From the cell containing the given text, extract its center point as (x, y) coordinate. 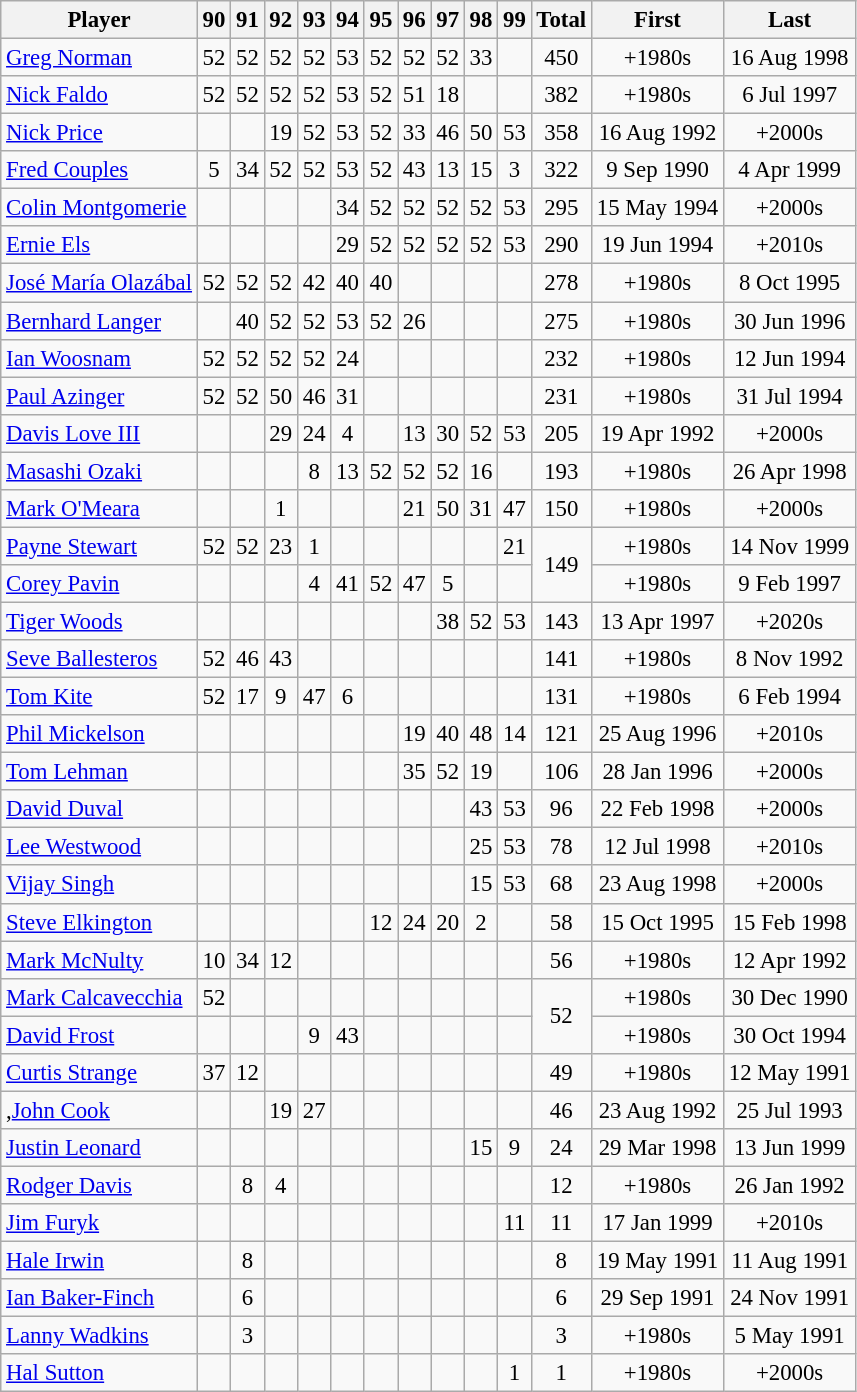
Nick Price (100, 133)
5 May 1991 (790, 1336)
106 (561, 772)
13 Jun 1999 (790, 1148)
12 Jun 1994 (790, 358)
+2020s (790, 621)
290 (561, 245)
David Duval (100, 809)
Steve Elkington (100, 922)
94 (348, 20)
11 Aug 1991 (790, 1261)
Masashi Ozaki (100, 471)
92 (280, 20)
30 Jun 1996 (790, 321)
Mark O'Meara (100, 509)
193 (561, 471)
205 (561, 433)
38 (448, 621)
17 Jan 1999 (657, 1223)
Jim Furyk (100, 1223)
19 Jun 1994 (657, 245)
382 (561, 95)
Mark Calcavecchia (100, 997)
42 (314, 283)
Tiger Woods (100, 621)
8 Oct 1995 (790, 283)
20 (448, 922)
Vijay Singh (100, 885)
6 Feb 1994 (790, 697)
231 (561, 396)
Tom Lehman (100, 772)
Total (561, 20)
99 (514, 20)
93 (314, 20)
,John Cook (100, 1110)
15 Oct 1995 (657, 922)
23 (280, 546)
Fred Couples (100, 170)
15 May 1994 (657, 208)
26 Jan 1992 (790, 1185)
8 Nov 1992 (790, 659)
295 (561, 208)
15 Feb 1998 (790, 922)
Ian Baker-Finch (100, 1298)
Lee Westwood (100, 847)
51 (414, 95)
97 (448, 20)
Rodger Davis (100, 1185)
David Frost (100, 1035)
48 (480, 734)
Paul Azinger (100, 396)
68 (561, 885)
149 (561, 564)
450 (561, 58)
131 (561, 697)
29 Sep 1991 (657, 1298)
José María Olazábal (100, 283)
19 Apr 1992 (657, 433)
35 (414, 772)
Justin Leonard (100, 1148)
275 (561, 321)
Ian Woosnam (100, 358)
143 (561, 621)
28 Jan 1996 (657, 772)
30 Dec 1990 (790, 997)
25 Jul 1993 (790, 1110)
Curtis Strange (100, 1073)
12 Jul 1998 (657, 847)
First (657, 20)
30 Oct 1994 (790, 1035)
16 Aug 1998 (790, 58)
Mark McNulty (100, 960)
278 (561, 283)
30 (448, 433)
Greg Norman (100, 58)
95 (380, 20)
Nick Faldo (100, 95)
23 Aug 1992 (657, 1110)
12 May 1991 (790, 1073)
Ernie Els (100, 245)
25 (480, 847)
Seve Ballesteros (100, 659)
16 Aug 1992 (657, 133)
232 (561, 358)
10 (214, 960)
141 (561, 659)
322 (561, 170)
26 (414, 321)
49 (561, 1073)
9 Feb 1997 (790, 584)
18 (448, 95)
31 Jul 1994 (790, 396)
150 (561, 509)
29 Mar 1998 (657, 1148)
14 Nov 1999 (790, 546)
37 (214, 1073)
Phil Mickelson (100, 734)
Tom Kite (100, 697)
26 Apr 1998 (790, 471)
24 Nov 1991 (790, 1298)
14 (514, 734)
121 (561, 734)
56 (561, 960)
Player (100, 20)
98 (480, 20)
Colin Montgomerie (100, 208)
19 May 1991 (657, 1261)
90 (214, 20)
4 Apr 1999 (790, 170)
Bernhard Langer (100, 321)
91 (248, 20)
Hal Sutton (100, 1373)
Davis Love III (100, 433)
58 (561, 922)
13 Apr 1997 (657, 621)
2 (480, 922)
16 (480, 471)
6 Jul 1997 (790, 95)
25 Aug 1996 (657, 734)
12 Apr 1992 (790, 960)
22 Feb 1998 (657, 809)
Lanny Wadkins (100, 1336)
41 (348, 584)
17 (248, 697)
78 (561, 847)
358 (561, 133)
Payne Stewart (100, 546)
Corey Pavin (100, 584)
Last (790, 20)
9 Sep 1990 (657, 170)
27 (314, 1110)
23 Aug 1998 (657, 885)
Hale Irwin (100, 1261)
